From the cell containing the given text, extract its center point as (x, y) coordinate. 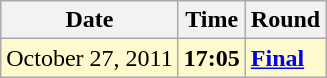
Final (285, 58)
17:05 (212, 58)
Time (212, 20)
Round (285, 20)
Date (90, 20)
October 27, 2011 (90, 58)
